For the text-containing cell, return its midpoint in (X, Y) coordinate format. 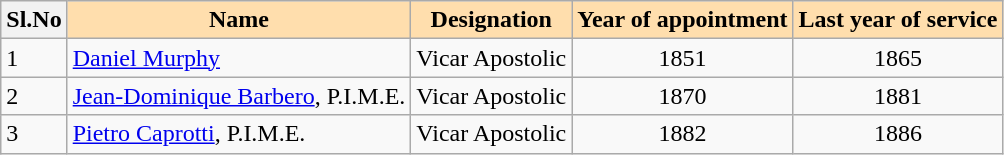
Sl.No (34, 20)
1865 (898, 58)
Last year of service (898, 20)
Jean-Dominique Barbero, P.I.M.E. (239, 96)
1 (34, 58)
Name (239, 20)
1851 (682, 58)
Daniel Murphy (239, 58)
Designation (492, 20)
2 (34, 96)
1886 (898, 134)
1870 (682, 96)
1882 (682, 134)
1881 (898, 96)
3 (34, 134)
Year of appointment (682, 20)
Pietro Caprotti, P.I.M.E. (239, 134)
